Capture the cell that displays the provided text and extract its (x, y) central coordinate. 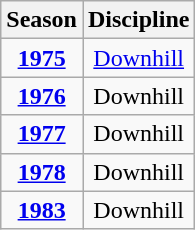
1976 (42, 96)
1977 (42, 134)
1978 (42, 172)
Discipline (138, 20)
1975 (42, 58)
1983 (42, 210)
Season (42, 20)
